Capture the cell that displays the provided text and extract its [X, Y] central coordinate. 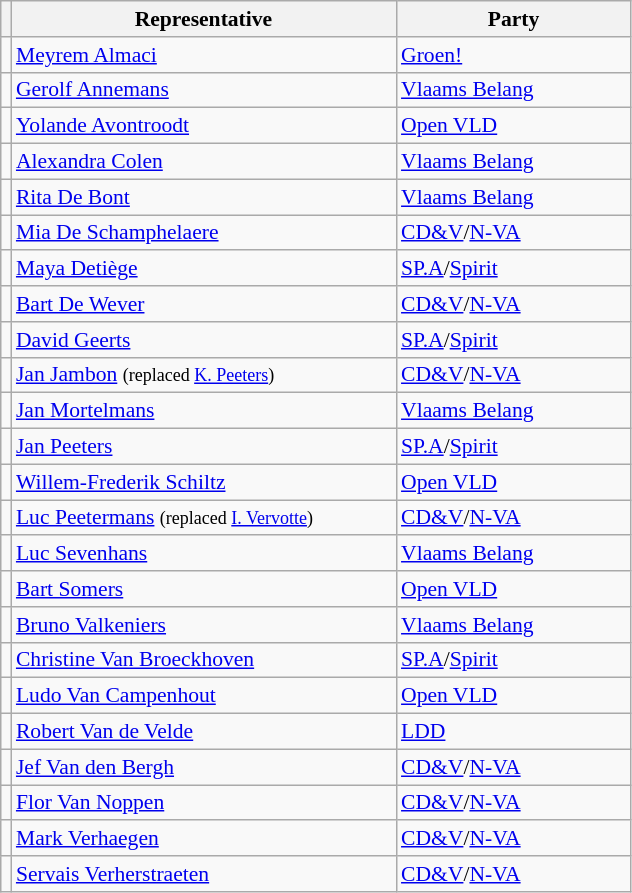
Jef Van den Bergh [204, 767]
Jan Peeters [204, 447]
Rita De Bont [204, 197]
Party [514, 19]
Luc Peetermans (replaced I. Vervotte) [204, 518]
Bart De Wever [204, 304]
Mark Verhaegen [204, 839]
Gerolf Annemans [204, 90]
LDD [514, 732]
David Geerts [204, 340]
Robert Van de Velde [204, 732]
Bruno Valkeniers [204, 625]
Jan Mortelmans [204, 411]
Flor Van Noppen [204, 803]
Mia De Schamphelaere [204, 233]
Representative [204, 19]
Jan Jambon (replaced K. Peeters) [204, 375]
Ludo Van Campenhout [204, 696]
Luc Sevenhans [204, 554]
Yolande Avontroodt [204, 126]
Bart Somers [204, 589]
Alexandra Colen [204, 162]
Maya Detiège [204, 269]
Willem-Frederik Schiltz [204, 482]
Servais Verherstraeten [204, 874]
Meyrem Almaci [204, 55]
Groen! [514, 55]
Christine Van Broeckhoven [204, 660]
